Scan for the cell matching the given text and deliver its [x, y] coordinate at center. 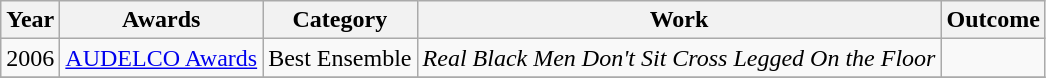
Year [30, 20]
Best Ensemble [340, 58]
Outcome [993, 20]
2006 [30, 58]
Awards [162, 20]
AUDELCO Awards [162, 58]
Category [340, 20]
Work [679, 20]
Real Black Men Don't Sit Cross Legged On the Floor [679, 58]
